Output the (x, y) coordinate of the center of the cell containing the given text.  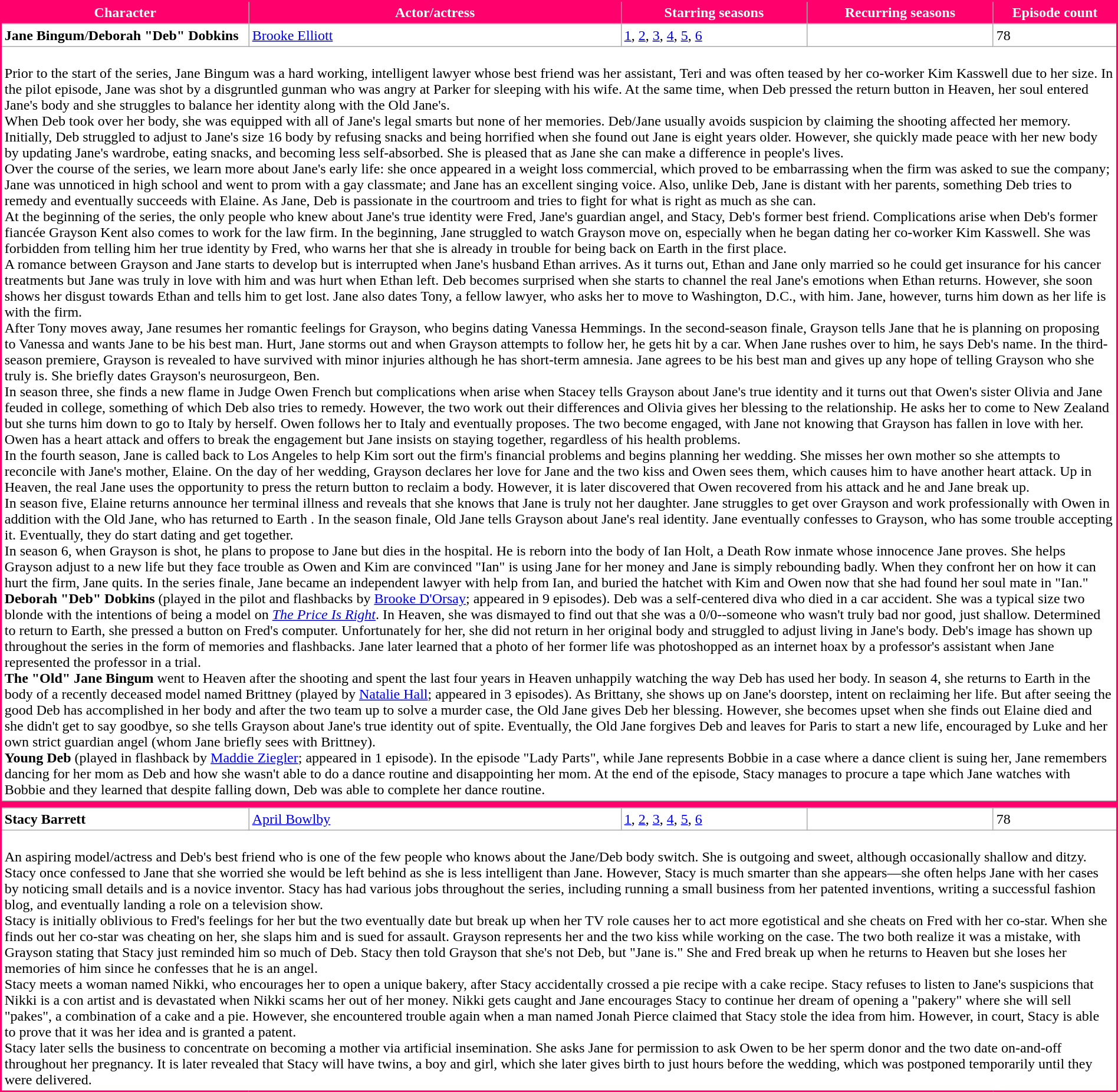
Starring seasons (713, 13)
Episode count (1055, 13)
Actor/actress (435, 13)
Stacy Barrett (125, 819)
Jane Bingum/Deborah "Deb" Dobkins (125, 35)
Brooke Elliott (435, 35)
Character (125, 13)
April Bowlby (435, 819)
Recurring seasons (900, 13)
